Find where the given text appears and provide that cell's center as (x, y) coordinate. 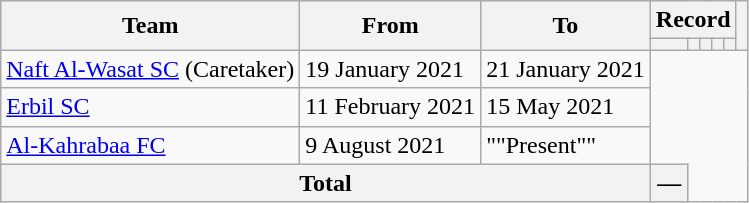
21 January 2021 (566, 69)
Total (326, 183)
15 May 2021 (566, 107)
Erbil SC (150, 107)
From (390, 26)
""Present"" (566, 145)
9 August 2021 (390, 145)
— (669, 183)
Record (693, 20)
To (566, 26)
Naft Al-Wasat SC (Caretaker) (150, 69)
Team (150, 26)
11 February 2021 (390, 107)
19 January 2021 (390, 69)
Al-Kahrabaa FC (150, 145)
